Determine the (x, y) coordinate at the center of the cell enclosing the given text.  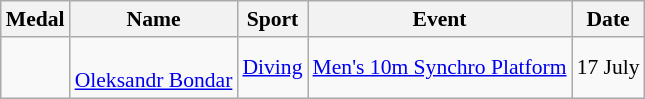
17 July (608, 68)
Date (608, 19)
Oleksandr Bondar (154, 68)
Sport (272, 19)
Diving (272, 68)
Medal (36, 19)
Name (154, 19)
Event (440, 19)
Men's 10m Synchro Platform (440, 68)
